Provide the (X, Y) coordinate of the cell's center where the given text is located.  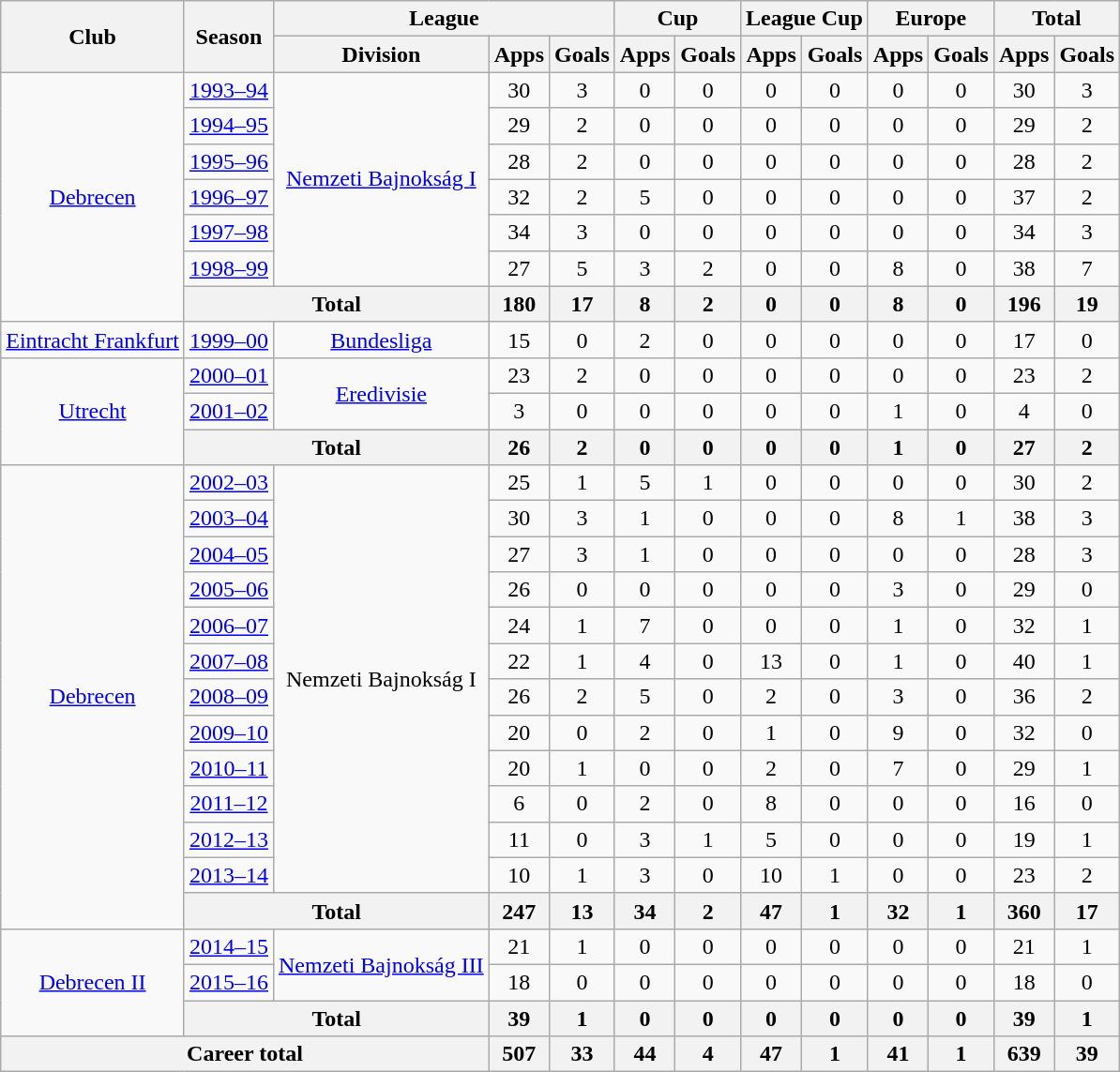
Nemzeti Bajnokság III (381, 964)
2007–08 (229, 661)
33 (583, 1054)
Season (229, 37)
1996–97 (229, 197)
2002–03 (229, 483)
Cup (677, 19)
2006–07 (229, 626)
44 (644, 1054)
360 (1023, 911)
196 (1023, 304)
6 (519, 804)
24 (519, 626)
Eintracht Frankfurt (93, 340)
Career total (245, 1054)
Eredivisie (381, 393)
2009–10 (229, 732)
League Cup (805, 19)
2008–09 (229, 697)
2015–16 (229, 982)
2013–14 (229, 875)
1998–99 (229, 268)
2014–15 (229, 946)
1997–98 (229, 233)
41 (898, 1054)
9 (898, 732)
37 (1023, 197)
League (444, 19)
1999–00 (229, 340)
2010–11 (229, 768)
25 (519, 483)
2000–01 (229, 375)
2011–12 (229, 804)
15 (519, 340)
Bundesliga (381, 340)
2004–05 (229, 554)
Division (381, 54)
2005–06 (229, 590)
40 (1023, 661)
Debrecen II (93, 982)
Europe (931, 19)
36 (1023, 697)
1994–95 (229, 126)
180 (519, 304)
Utrecht (93, 411)
247 (519, 911)
2003–04 (229, 519)
22 (519, 661)
11 (519, 839)
Club (93, 37)
2001–02 (229, 411)
2012–13 (229, 839)
1993–94 (229, 90)
1995–96 (229, 161)
639 (1023, 1054)
16 (1023, 804)
507 (519, 1054)
